Detect which cell encompasses the target text, then output its (X, Y) center coordinate. 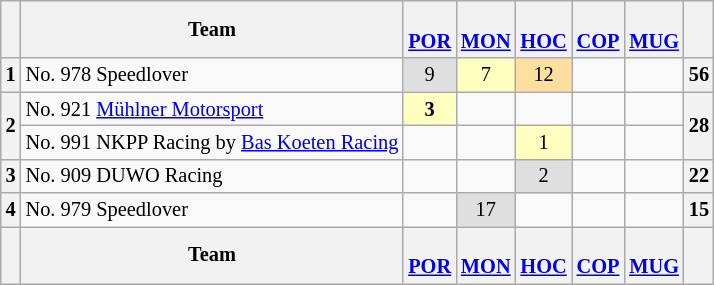
9 (430, 75)
No. 991 NKPP Racing by Bas Koeten Racing (212, 142)
12 (544, 75)
56 (699, 75)
17 (486, 210)
15 (699, 210)
7 (486, 75)
No. 979 Speedlover (212, 210)
No. 978 Speedlover (212, 75)
No. 921 Mühlner Motorsport (212, 109)
28 (699, 126)
22 (699, 176)
No. 909 DUWO Racing (212, 176)
4 (11, 210)
